From the cell containing the given text, extract its center point as (x, y) coordinate. 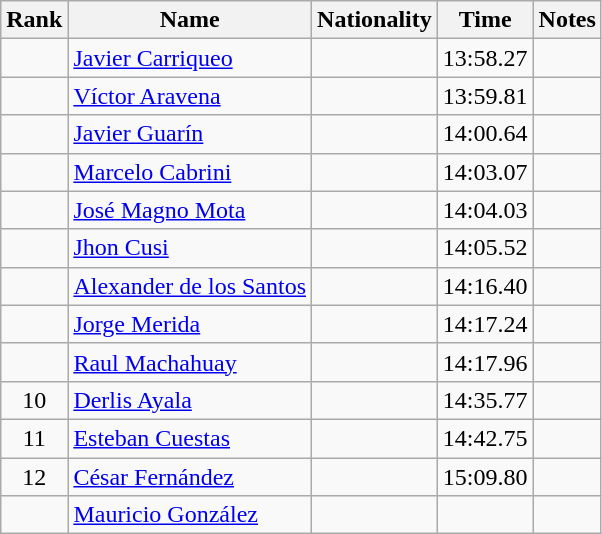
Javier Carriqueo (190, 58)
14:04.03 (485, 210)
Time (485, 20)
Jhon Cusi (190, 248)
Esteban Cuestas (190, 438)
Víctor Aravena (190, 96)
Name (190, 20)
Javier Guarín (190, 134)
11 (34, 438)
14:42.75 (485, 438)
14:17.24 (485, 324)
13:59.81 (485, 96)
César Fernández (190, 477)
Alexander de los Santos (190, 286)
Nationality (375, 20)
Jorge Merida (190, 324)
14:05.52 (485, 248)
14:16.40 (485, 286)
15:09.80 (485, 477)
14:35.77 (485, 400)
Raul Machahuay (190, 362)
14:03.07 (485, 172)
Mauricio González (190, 515)
13:58.27 (485, 58)
10 (34, 400)
14:17.96 (485, 362)
Rank (34, 20)
12 (34, 477)
José Magno Mota (190, 210)
Notes (567, 20)
14:00.64 (485, 134)
Derlis Ayala (190, 400)
Marcelo Cabrini (190, 172)
